Find where the given text appears and provide that cell's center as [x, y] coordinate. 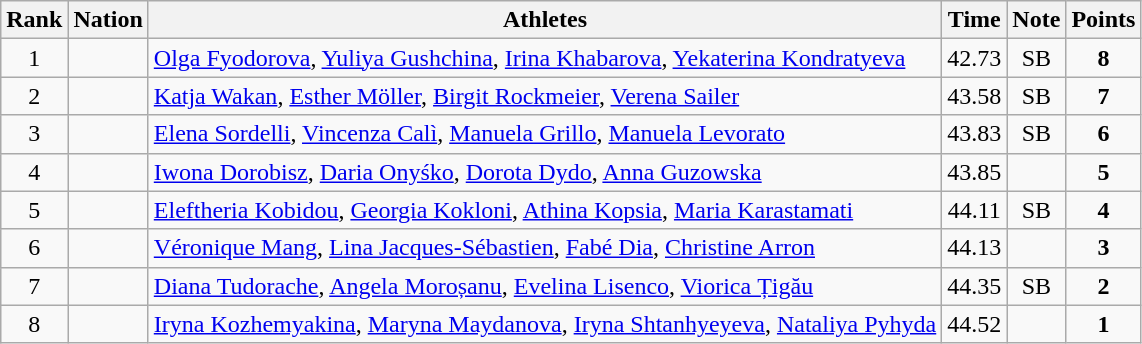
Time [974, 20]
Olga Fyodorova, Yuliya Gushchina, Irina Khabarova, Yekaterina Kondratyeva [545, 58]
Points [1104, 20]
44.52 [974, 324]
Diana Tudorache, Angela Moroșanu, Evelina Lisenco, Viorica Țigău [545, 286]
Elena Sordelli, Vincenza Calì, Manuela Grillo, Manuela Levorato [545, 134]
Athletes [545, 20]
Katja Wakan, Esther Möller, Birgit Rockmeier, Verena Sailer [545, 96]
44.11 [974, 210]
43.58 [974, 96]
Iwona Dorobisz, Daria Onyśko, Dorota Dydo, Anna Guzowska [545, 172]
Nation [108, 20]
42.73 [974, 58]
Rank [34, 20]
43.83 [974, 134]
43.85 [974, 172]
Iryna Kozhemyakina, Maryna Maydanova, Iryna Shtanhyeyeva, Nataliya Pyhyda [545, 324]
Note [1036, 20]
44.13 [974, 248]
Véronique Mang, Lina Jacques-Sébastien, Fabé Dia, Christine Arron [545, 248]
44.35 [974, 286]
Eleftheria Kobidou, Georgia Kokloni, Athina Kopsia, Maria Karastamati [545, 210]
